Return (X, Y) of the center of cell containing provided text 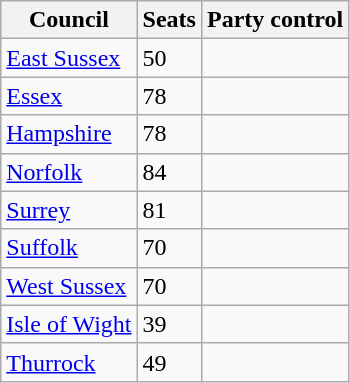
West Sussex (69, 286)
East Sussex (69, 58)
Suffolk (69, 248)
49 (169, 362)
50 (169, 58)
Norfolk (69, 172)
81 (169, 210)
Isle of Wight (69, 324)
Hampshire (69, 134)
Party control (274, 20)
84 (169, 172)
Essex (69, 96)
Thurrock (69, 362)
39 (169, 324)
Surrey (69, 210)
Seats (169, 20)
Council (69, 20)
